Extract the [X, Y] coordinate from the center of the cell holding the provided text.  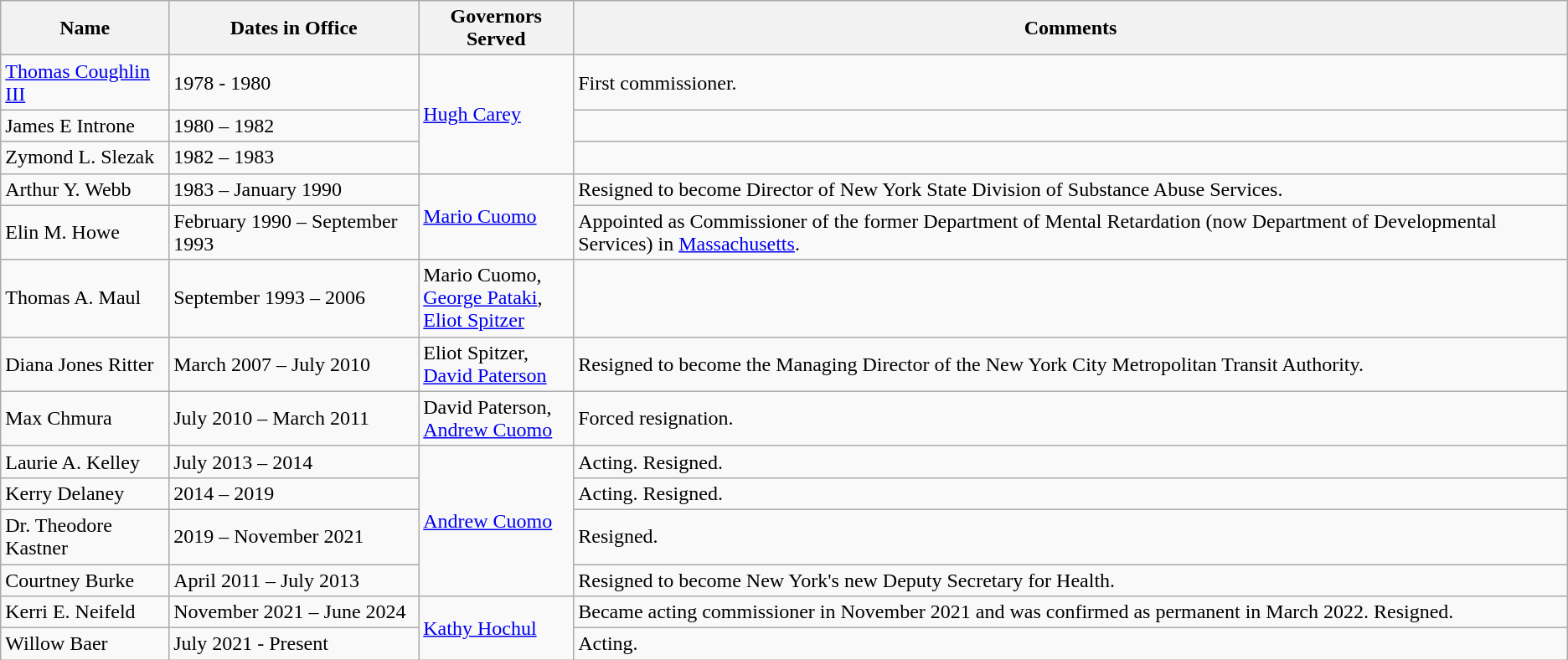
1980 – 1982 [294, 126]
Hugh Carey [496, 114]
Thomas A. Maul [85, 298]
First commissioner. [1070, 82]
Dates in Office [294, 28]
Resigned to become the Managing Director of the New York City Metropolitan Transit Authority. [1070, 364]
Elin M. Howe [85, 233]
2014 – 2019 [294, 493]
Appointed as Commissioner of the former Department of Mental Retardation (now Department of Developmental Services) in Massachusetts. [1070, 233]
Arthur Y. Webb [85, 189]
Resigned to become Director of New York State Division of Substance Abuse Services. [1070, 189]
Acting. [1070, 644]
Courtney Burke [85, 580]
Dr. Theodore Kastner [85, 536]
2019 – November 2021 [294, 536]
Kerry Delaney [85, 493]
Laurie A. Kelley [85, 461]
April 2011 – July 2013 [294, 580]
1982 – 1983 [294, 157]
Zymond L. Slezak [85, 157]
Diana Jones Ritter [85, 364]
March 2007 – July 2010 [294, 364]
Became acting commissioner in November 2021 and was confirmed as permanent in March 2022. Resigned. [1070, 612]
Andrew Cuomo [496, 521]
Name [85, 28]
Kerri E. Neifeld [85, 612]
Eliot Spitzer,David Paterson [496, 364]
David Paterson,Andrew Cuomo [496, 419]
February 1990 – September 1993 [294, 233]
Comments [1070, 28]
November 2021 – June 2024 [294, 612]
September 1993 – 2006 [294, 298]
Thomas Coughlin III [85, 82]
Mario Cuomo,George Pataki,Eliot Spitzer [496, 298]
Resigned to become New York's new Deputy Secretary for Health. [1070, 580]
Mario Cuomo [496, 216]
July 2021 - Present [294, 644]
Kathy Hochul [496, 628]
Resigned. [1070, 536]
July 2010 – March 2011 [294, 419]
Governors Served [496, 28]
James E Introne [85, 126]
1978 - 1980 [294, 82]
1983 – January 1990 [294, 189]
July 2013 – 2014 [294, 461]
Willow Baer [85, 644]
Max Chmura [85, 419]
Forced resignation. [1070, 419]
